Locate the cell with the specified text and output its [X, Y] center coordinate. 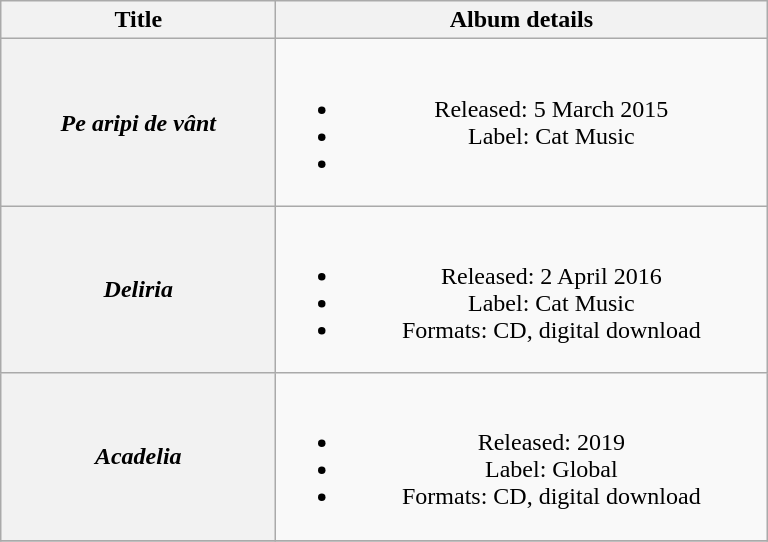
Pe aripi de vânt [138, 122]
Acadelia [138, 456]
Title [138, 20]
Deliria [138, 290]
Released: 2019Label: GlobalFormats: CD, digital download [522, 456]
Album details [522, 20]
Released: 2 April 2016Label: Cat MusicFormats: CD, digital download [522, 290]
Released: 5 March 2015Label: Cat Music [522, 122]
